Detect which cell encompasses the target text, then output its [X, Y] center coordinate. 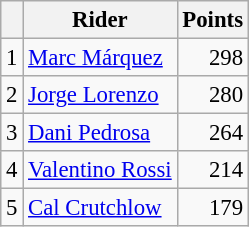
Dani Pedrosa [100, 133]
280 [212, 95]
Jorge Lorenzo [100, 95]
4 [12, 170]
3 [12, 133]
Points [212, 20]
Valentino Rossi [100, 170]
2 [12, 95]
298 [212, 58]
Marc Márquez [100, 58]
264 [212, 133]
Rider [100, 20]
214 [212, 170]
Cal Crutchlow [100, 208]
5 [12, 208]
1 [12, 58]
179 [212, 208]
